Extract the [X, Y] coordinate from the center of the cell holding the provided text.  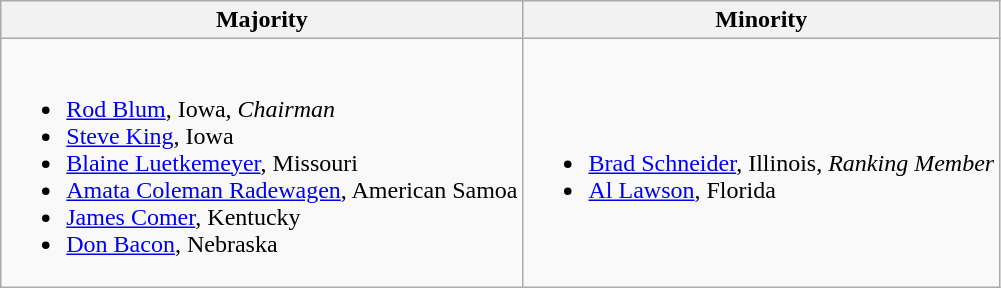
Minority [762, 20]
Rod Blum, Iowa, ChairmanSteve King, IowaBlaine Luetkemeyer, MissouriAmata Coleman Radewagen, American SamoaJames Comer, KentuckyDon Bacon, Nebraska [262, 163]
Brad Schneider, Illinois, Ranking MemberAl Lawson, Florida [762, 163]
Majority [262, 20]
